Return the (X, Y) coordinate for the center point of the cell that contains the specified text.  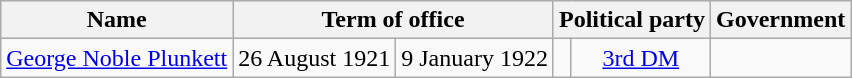
Term of office (394, 20)
Government (780, 20)
Political party (632, 20)
3rd DM (640, 58)
26 August 1921 (314, 58)
Name (117, 20)
George Noble Plunkett (117, 58)
9 January 1922 (475, 58)
